Output the [x, y] coordinate of the center of the cell containing the given text.  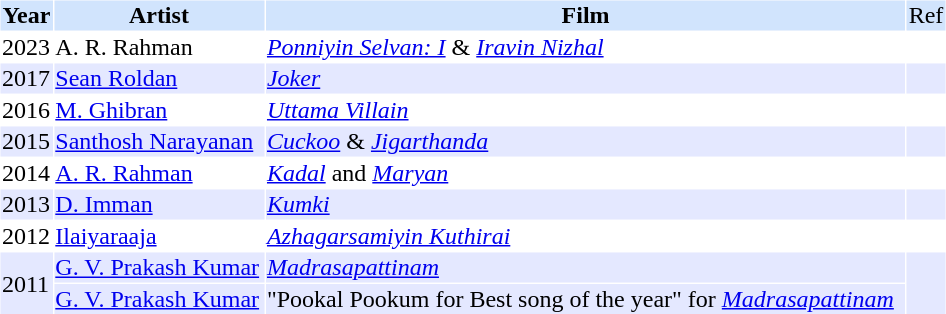
D. Imman [159, 205]
2012 [26, 236]
Artist [159, 15]
Ilaiyaraaja [159, 236]
Kadal and Maryan [585, 173]
Film [585, 15]
2013 [26, 205]
2014 [26, 173]
M. Ghibran [159, 110]
Kumki [585, 205]
Ref [926, 15]
2011 [26, 283]
Azhagarsamiyin Kuthirai [585, 236]
Year [26, 15]
Uttama Villain [585, 110]
Ponniyin Selvan: I & Iravin Nizhal [585, 47]
2015 [26, 141]
Madrasapattinam [585, 267]
2016 [26, 110]
"Pookal Pookum for Best song of the year" for Madrasapattinam [585, 299]
2017 [26, 79]
Sean Roldan [159, 79]
Joker [585, 79]
Cuckoo & Jigarthanda [585, 141]
Santhosh Narayanan [159, 141]
2023 [26, 47]
